Return [X, Y] of the center of cell containing provided text 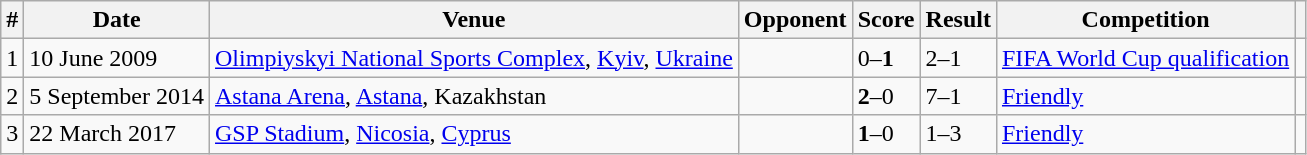
Venue [474, 20]
22 March 2017 [117, 134]
7–1 [958, 96]
Competition [1145, 20]
# [12, 20]
Opponent [795, 20]
2–0 [886, 96]
1–3 [958, 134]
Olimpiyskyi National Sports Complex, Kyiv, Ukraine [474, 58]
FIFA World Cup qualification [1145, 58]
5 September 2014 [117, 96]
Result [958, 20]
0–1 [886, 58]
1–0 [886, 134]
2–1 [958, 58]
GSP Stadium, Nicosia, Cyprus [474, 134]
1 [12, 58]
2 [12, 96]
Score [886, 20]
Date [117, 20]
Astana Arena, Astana, Kazakhstan [474, 96]
3 [12, 134]
10 June 2009 [117, 58]
